Capture the cell that displays the provided text and extract its [X, Y] central coordinate. 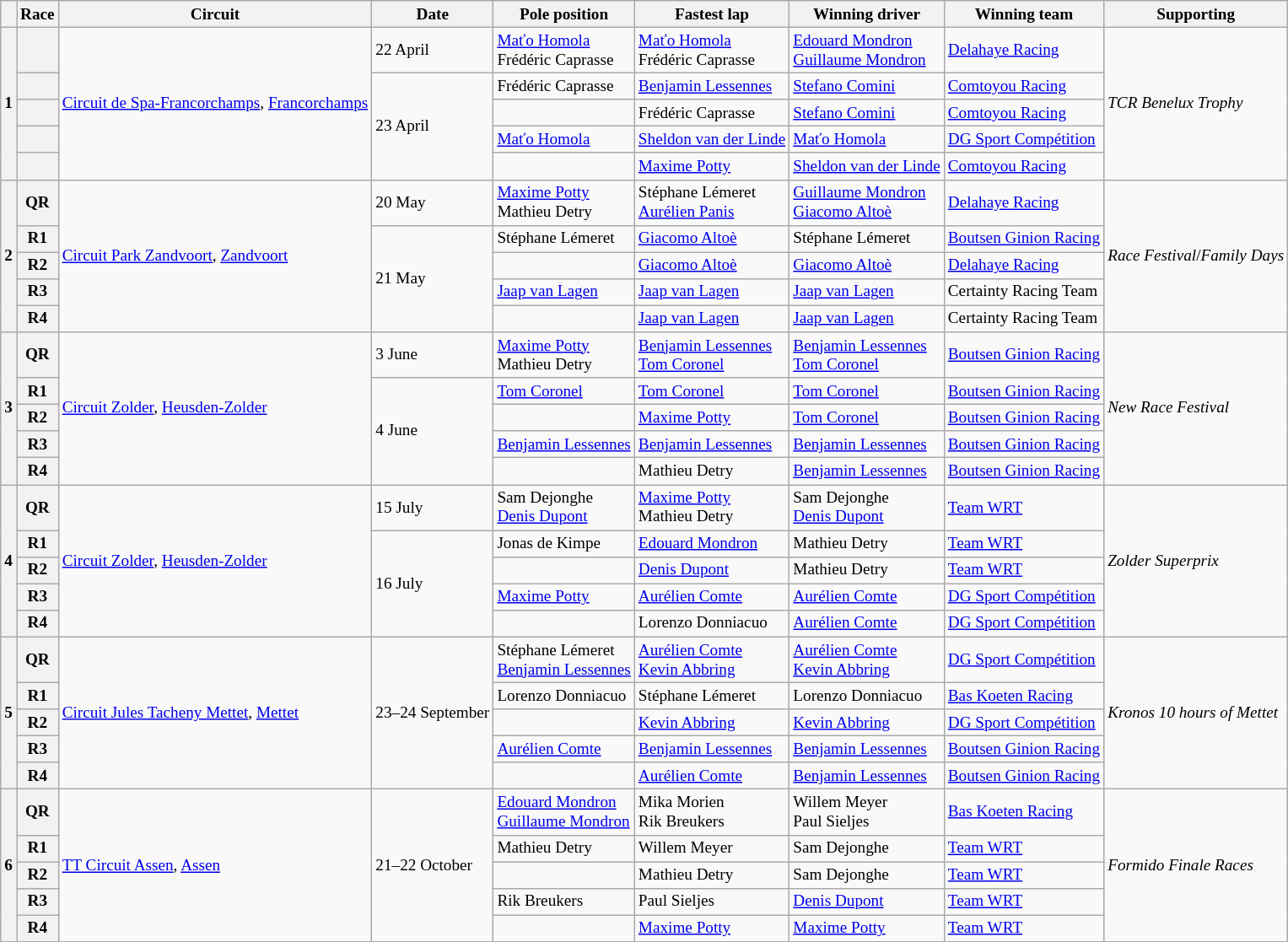
21 May [433, 278]
1 [8, 103]
Edouard Mondron [712, 543]
5 [8, 713]
Willem Meyer Paul Sieljes [867, 812]
Circuit Park Zandvoort, Zandvoort [215, 256]
Race Festival/Family Days [1196, 256]
Circuit de Spa-Francorchamps, Francorchamps [215, 103]
Guillaume Mondron Giacomo Altoè [867, 202]
Winning driver [867, 14]
TT Circuit Assen, Assen [215, 865]
Stéphane Lémeret Aurélien Panis [712, 202]
6 [8, 865]
Circuit Jules Tacheny Mettet, Mettet [215, 713]
Stéphane Lémeret Benjamin Lessennes [563, 659]
Race [38, 14]
Circuit [215, 14]
Fastest lap [712, 14]
Formido Finale Races [1196, 865]
23–24 September [433, 713]
Supporting [1196, 14]
4 June [433, 432]
TCR Benelux Trophy [1196, 103]
Pole position [563, 14]
Zolder Superprix [1196, 560]
23 April [433, 126]
20 May [433, 202]
Rik Breukers [563, 902]
22 April [433, 50]
Winning team [1024, 14]
15 July [433, 507]
3 June [433, 355]
Mika Morien Rik Breukers [712, 812]
Date [433, 14]
Willem Meyer [712, 848]
New Race Festival [1196, 408]
4 [8, 560]
Paul Sieljes [712, 902]
Jonas de Kimpe [563, 543]
16 July [433, 584]
2 [8, 256]
Kronos 10 hours of Mettet [1196, 713]
3 [8, 408]
21–22 October [433, 865]
